Locate the cell with the specified text and output its [X, Y] center coordinate. 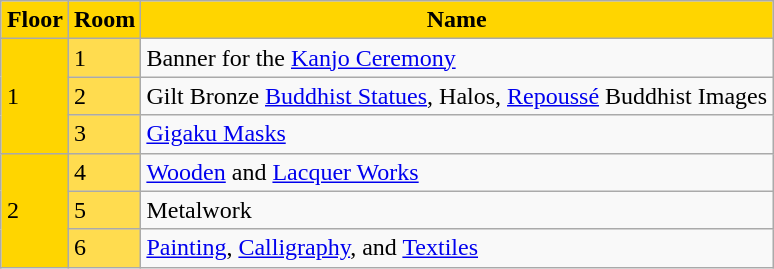
Painting, Calligraphy, and Textiles [457, 248]
Gilt Bronze Buddhist Statues, Halos, Repoussé Buddhist Images [457, 96]
Floor [34, 20]
5 [104, 210]
Banner for the Kanjo Ceremony [457, 58]
Name [457, 20]
Gigaku Masks [457, 134]
6 [104, 248]
Metalwork [457, 210]
3 [104, 134]
Wooden and Lacquer Works [457, 172]
Room [104, 20]
4 [104, 172]
